Pinpoint the cell where the given text exists, returning its [X, Y] midpoint coordinate. 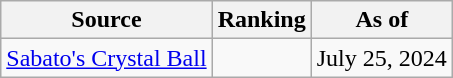
Ranking [262, 20]
As of [382, 20]
Source [106, 20]
July 25, 2024 [382, 58]
Sabato's Crystal Ball [106, 58]
